Output the (X, Y) coordinate of the center of the cell containing the given text.  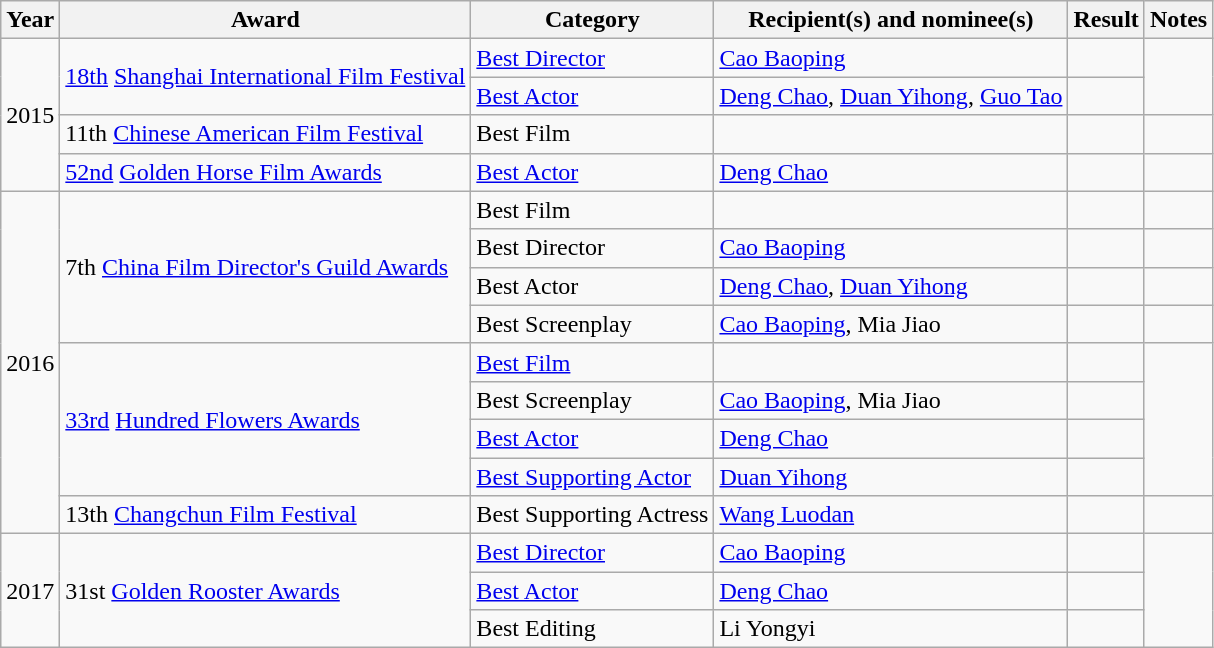
2017 (30, 591)
18th Shanghai International Film Festival (266, 77)
2016 (30, 362)
33rd Hundred Flowers Awards (266, 419)
13th Changchun Film Festival (266, 515)
Deng Chao, Duan Yihong (891, 286)
52nd Golden Horse Film Awards (266, 172)
7th China Film Director's Guild Awards (266, 267)
Best Editing (592, 629)
2015 (30, 115)
Best Supporting Actress (592, 515)
Category (592, 20)
11th Chinese American Film Festival (266, 134)
Year (30, 20)
Deng Chao, Duan Yihong, Guo Tao (891, 96)
31st Golden Rooster Awards (266, 591)
Duan Yihong (891, 477)
Notes (1178, 20)
Result (1106, 20)
Award (266, 20)
Best Supporting Actor (592, 477)
Wang Luodan (891, 515)
Recipient(s) and nominee(s) (891, 20)
Li Yongyi (891, 629)
